Identify which cell holds the provided text, then report its (x, y) central coordinate. 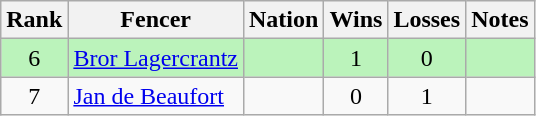
Wins (356, 20)
Fencer (156, 20)
Losses (427, 20)
Rank (34, 20)
Notes (500, 20)
Nation (283, 20)
Bror Lagercrantz (156, 58)
Jan de Beaufort (156, 96)
6 (34, 58)
7 (34, 96)
